Identify which cell holds the provided text, then report its (x, y) central coordinate. 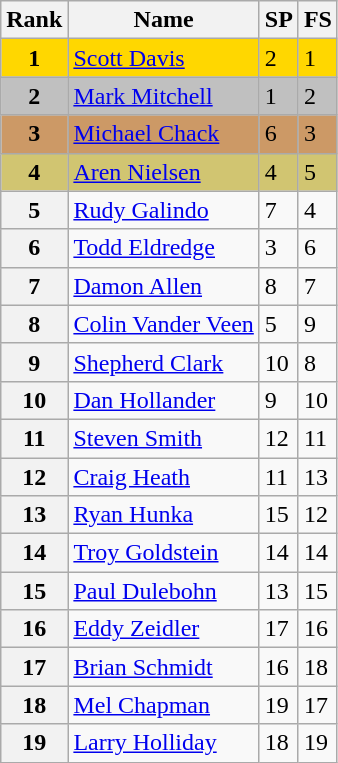
Mark Mitchell (164, 96)
Aren Nielsen (164, 172)
Todd Eldredge (164, 248)
Dan Hollander (164, 400)
Craig Heath (164, 477)
Name (164, 20)
Scott Davis (164, 58)
Larry Holliday (164, 743)
FS (318, 20)
Ryan Hunka (164, 515)
Colin Vander Veen (164, 324)
Mel Chapman (164, 705)
Shepherd Clark (164, 362)
Michael Chack (164, 134)
Paul Dulebohn (164, 591)
Troy Goldstein (164, 553)
Rank (34, 20)
SP (278, 20)
Steven Smith (164, 438)
Brian Schmidt (164, 667)
Rudy Galindo (164, 210)
Eddy Zeidler (164, 629)
Damon Allen (164, 286)
